Detect which cell encompasses the target text, then output its [x, y] center coordinate. 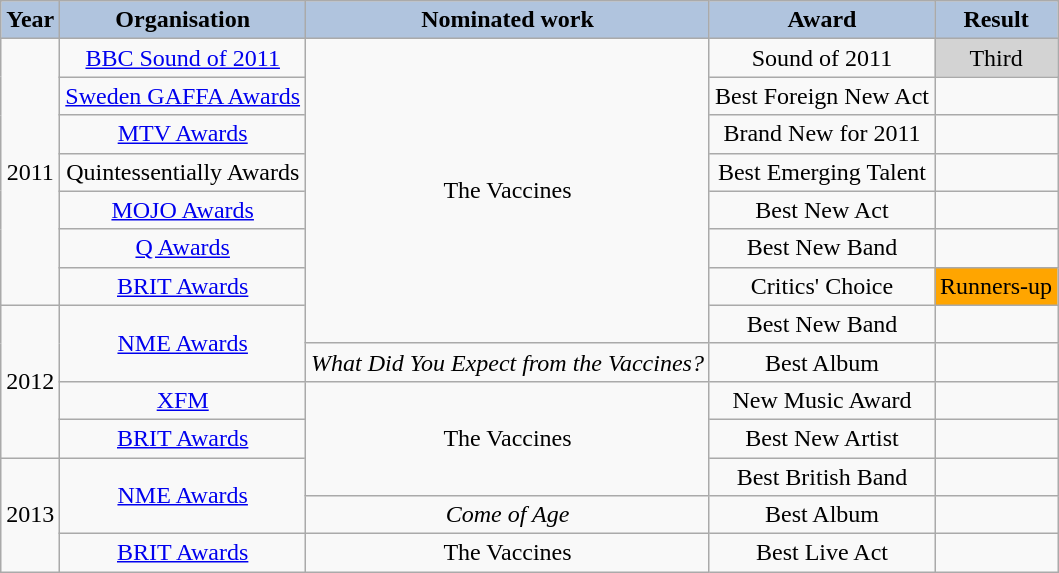
Award [822, 20]
Best Foreign New Act [822, 96]
Quintessentially Awards [183, 172]
XFM [183, 400]
Best Live Act [822, 553]
MOJO Awards [183, 210]
Q Awards [183, 248]
Best New Act [822, 210]
Third [996, 58]
Result [996, 20]
Brand New for 2011 [822, 134]
2011 [30, 172]
Runners-up [996, 286]
Come of Age [508, 515]
MTV Awards [183, 134]
2012 [30, 381]
Organisation [183, 20]
Nominated work [508, 20]
Critics' Choice [822, 286]
BBC Sound of 2011 [183, 58]
Best British Band [822, 477]
What Did You Expect from the Vaccines? [508, 362]
Year [30, 20]
2013 [30, 515]
Sweden GAFFA Awards [183, 96]
Best New Artist [822, 438]
Best Emerging Talent [822, 172]
Sound of 2011 [822, 58]
New Music Award [822, 400]
